From the cell containing the given text, extract its center point as [X, Y] coordinate. 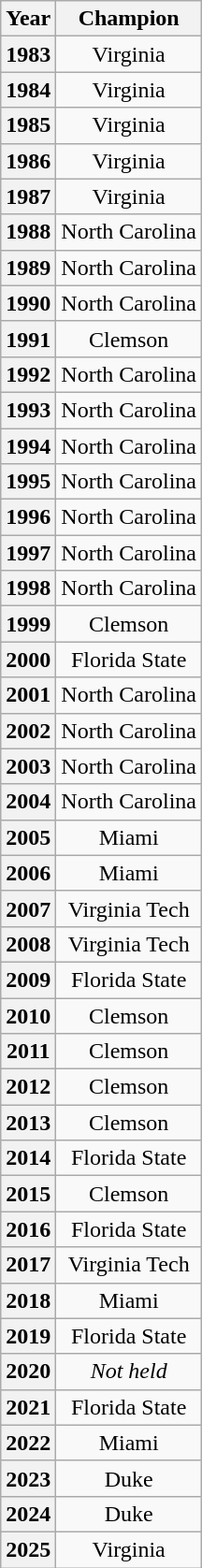
1990 [28, 303]
1995 [28, 482]
2023 [28, 1478]
1991 [28, 339]
1988 [28, 232]
2017 [28, 1265]
2004 [28, 802]
2011 [28, 1052]
1999 [28, 624]
2007 [28, 908]
2006 [28, 873]
2008 [28, 944]
2022 [28, 1443]
2001 [28, 695]
2016 [28, 1229]
1996 [28, 517]
2009 [28, 980]
1987 [28, 196]
2025 [28, 1549]
1998 [28, 588]
1997 [28, 553]
2003 [28, 766]
1986 [28, 161]
2000 [28, 660]
Champion [129, 19]
1984 [28, 90]
2019 [28, 1336]
2015 [28, 1194]
2005 [28, 837]
2002 [28, 731]
1994 [28, 446]
2013 [28, 1123]
1993 [28, 410]
1985 [28, 125]
Year [28, 19]
1992 [28, 374]
2012 [28, 1087]
2020 [28, 1372]
2014 [28, 1158]
Not held [129, 1372]
1983 [28, 54]
2010 [28, 1015]
2021 [28, 1407]
1989 [28, 268]
2024 [28, 1514]
2018 [28, 1300]
